Locate the cell with the specified text and output its (X, Y) center coordinate. 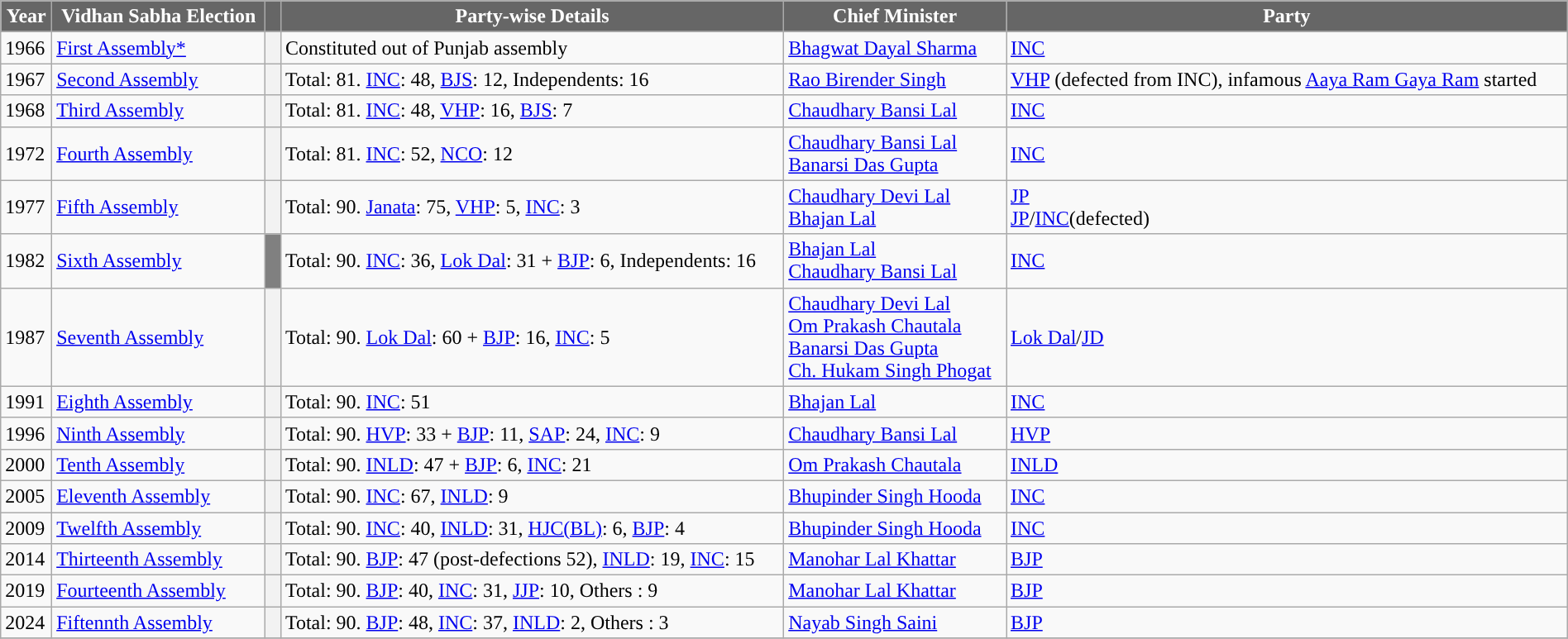
2009 (26, 528)
Total: 81. INC: 48, BJS: 12, Independents: 16 (532, 79)
Chief Minister (895, 17)
Year (26, 17)
Sixth Assembly (159, 261)
Party (1287, 17)
Constituted out of Punjab assembly (532, 48)
Fiftennth Assembly (159, 622)
Total: 90. Lok Dal: 60 + BJP: 16, INC: 5 (532, 337)
1966 (26, 48)
Total: 90. BJP: 40, INC: 31, JJP: 10, Others : 9 (532, 591)
Fourteenth Assembly (159, 591)
Bhajan Lal (895, 402)
Total: 90. INC: 67, INLD: 9 (532, 496)
1987 (26, 337)
2005 (26, 496)
Total: 81. INC: 48, VHP: 16, BJS: 7 (532, 111)
1991 (26, 402)
2000 (26, 465)
First Assembly* (159, 48)
Eleventh Assembly (159, 496)
Total: 90. HVP: 33 + BJP: 11, SAP: 24, INC: 9 (532, 433)
JP JP/INC(defected) (1287, 207)
Ninth Assembly (159, 433)
1968 (26, 111)
Total: 90. INC: 36, Lok Dal: 31 + BJP: 6, Independents: 16 (532, 261)
2019 (26, 591)
Thirteenth Assembly (159, 560)
Third Assembly (159, 111)
Chaudhary Bansi Lal Banarsi Das Gupta (895, 154)
Eighth Assembly (159, 402)
Chaudhary Devi Lal Bhajan Lal (895, 207)
Total: 90. INC: 51 (532, 402)
Total: 81. INC: 52, NCO: 12 (532, 154)
2024 (26, 622)
1982 (26, 261)
HVP (1287, 433)
Fifth Assembly (159, 207)
Tenth Assembly (159, 465)
Seventh Assembly (159, 337)
Total: 90. BJP: 48, INC: 37, INLD: 2, Others : 3 (532, 622)
Bhajan Lal Chaudhary Bansi Lal (895, 261)
2014 (26, 560)
Om Prakash Chautala (895, 465)
Vidhan Sabha Election (159, 17)
1967 (26, 79)
Second Assembly (159, 79)
Total: 90. INLD: 47 + BJP: 6, INC: 21 (532, 465)
Chaudhary Devi Lal Om Prakash Chautala Banarsi Das Gupta Ch. Hukam Singh Phogat (895, 337)
Fourth Assembly (159, 154)
1996 (26, 433)
Bhagwat Dayal Sharma (895, 48)
Total: 90. INC: 40, INLD: 31, HJC(BL): 6, BJP: 4 (532, 528)
Lok Dal/JD (1287, 337)
Party-wise Details (532, 17)
Rao Birender Singh (895, 79)
Twelfth Assembly (159, 528)
VHP (defected from INC), infamous Aaya Ram Gaya Ram started (1287, 79)
1977 (26, 207)
Total: 90. BJP: 47 (post-defections 52), INLD: 19, INC: 15 (532, 560)
Nayab Singh Saini (895, 622)
Total: 90. Janata: 75, VHP: 5, INC: 3 (532, 207)
INLD (1287, 465)
1972 (26, 154)
